From the cell containing the given text, extract its center point as [x, y] coordinate. 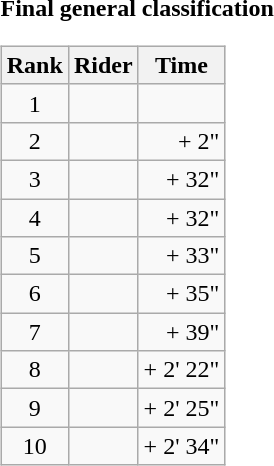
3 [34, 179]
4 [34, 217]
+ 39" [182, 332]
+ 2" [182, 141]
10 [34, 446]
8 [34, 370]
+ 2' 34" [182, 446]
+ 33" [182, 256]
Rider [103, 65]
+ 2' 22" [182, 370]
6 [34, 294]
2 [34, 141]
1 [34, 103]
+ 2' 25" [182, 408]
7 [34, 332]
Rank [34, 65]
Time [182, 65]
5 [34, 256]
+ 35" [182, 294]
9 [34, 408]
